Extract the (X, Y) coordinate from the center of the cell holding the provided text.  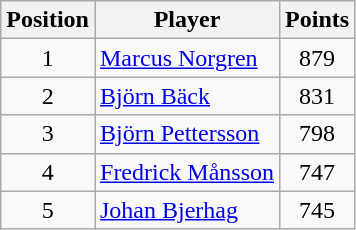
747 (318, 172)
1 (48, 58)
4 (48, 172)
Björn Bäck (186, 96)
Björn Pettersson (186, 134)
Fredrick Månsson (186, 172)
Johan Bjerhag (186, 210)
Marcus Norgren (186, 58)
879 (318, 58)
745 (318, 210)
831 (318, 96)
798 (318, 134)
5 (48, 210)
Position (48, 20)
Points (318, 20)
3 (48, 134)
2 (48, 96)
Player (186, 20)
